Locate the cell with the specified text and output its (X, Y) center coordinate. 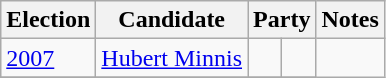
Hubert Minnis (172, 58)
Election (48, 20)
2007 (48, 58)
Notes (350, 20)
Candidate (172, 20)
Party (282, 20)
